Provide the [X, Y] coordinate of the cell's center where the given text is located.  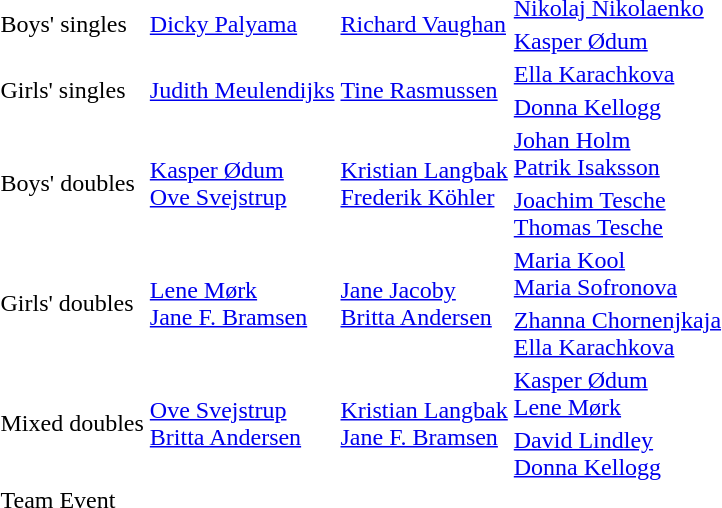
Judith Meulendijks [242, 90]
Ella Karachkova [617, 74]
Zhanna Chornenjkaja Ella Karachkova [617, 334]
Ove Svejstrup Britta Andersen [242, 424]
Johan Holm Patrik Isaksson [617, 154]
Kristian Langbak Frederik Köhler [424, 184]
Lene Mørk Jane F. Bramsen [242, 304]
David Lindley Donna Kellogg [617, 454]
Maria Kool Maria Sofronova [617, 274]
Kasper Ødum Ove Svejstrup [242, 184]
Kasper Ødum Lene Mørk [617, 394]
Donna Kellogg [617, 107]
Tine Rasmussen [424, 90]
Kasper Ødum [617, 41]
Jane Jacoby Britta Andersen [424, 304]
Kristian Langbak Jane F. Bramsen [424, 424]
Joachim Tesche Thomas Tesche [617, 214]
